Capture the cell that displays the provided text and extract its (x, y) central coordinate. 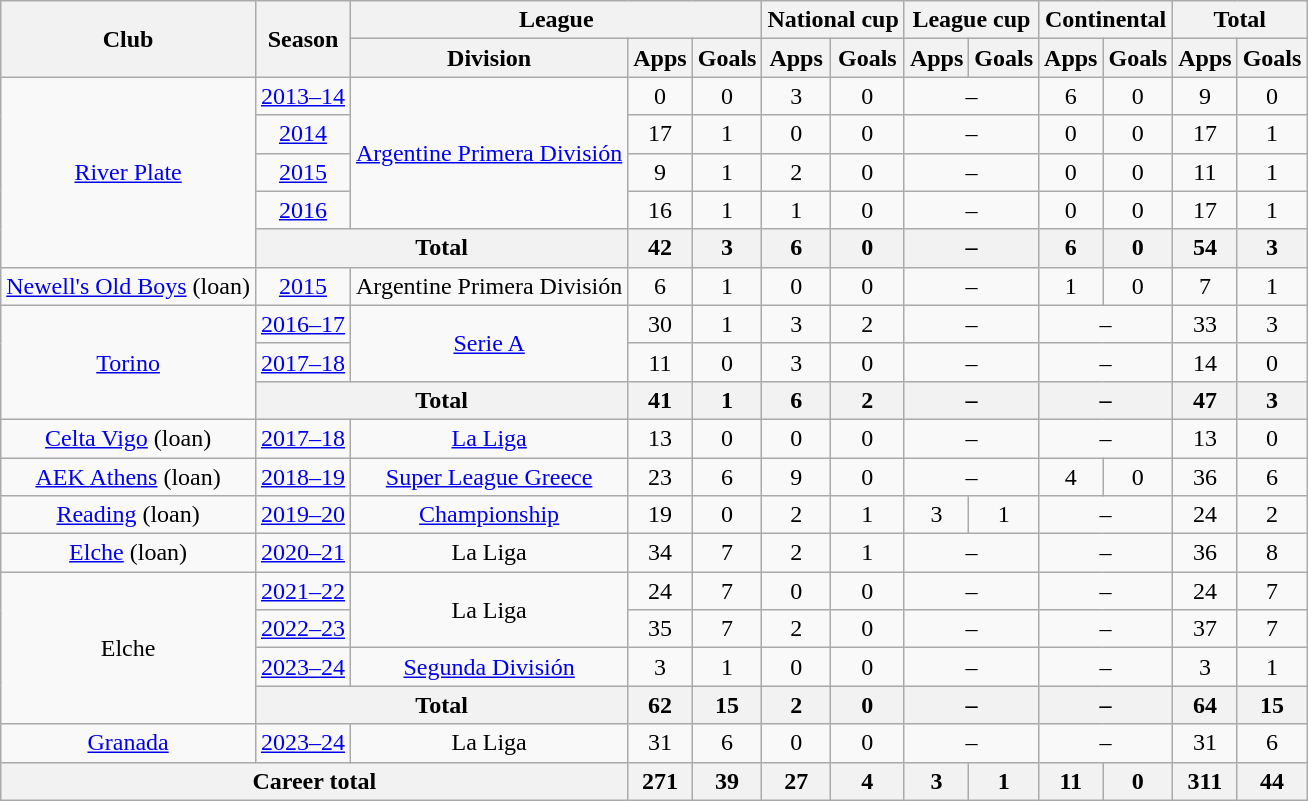
2019–20 (302, 515)
Newell's Old Boys (loan) (128, 286)
37 (1205, 629)
Granada (128, 743)
AEK Athens (loan) (128, 477)
Segunda División (490, 667)
27 (796, 781)
44 (1272, 781)
Continental (1106, 20)
2016–17 (302, 324)
35 (660, 629)
Career total (314, 781)
47 (1205, 400)
23 (660, 477)
311 (1205, 781)
2016 (302, 210)
62 (660, 705)
National cup (833, 20)
Elche (128, 648)
Elche (loan) (128, 553)
42 (660, 248)
34 (660, 553)
41 (660, 400)
39 (727, 781)
Championship (490, 515)
2013–14 (302, 96)
2018–19 (302, 477)
64 (1205, 705)
Super League Greece (490, 477)
54 (1205, 248)
271 (660, 781)
League cup (971, 20)
Torino (128, 362)
33 (1205, 324)
19 (660, 515)
14 (1205, 362)
League (556, 20)
Reading (loan) (128, 515)
Celta Vigo (loan) (128, 438)
2014 (302, 134)
Club (128, 39)
2022–23 (302, 629)
2021–22 (302, 591)
8 (1272, 553)
Season (302, 39)
30 (660, 324)
2020–21 (302, 553)
Division (490, 58)
Serie A (490, 343)
16 (660, 210)
River Plate (128, 172)
